Capture the cell that displays the provided text and extract its [X, Y] central coordinate. 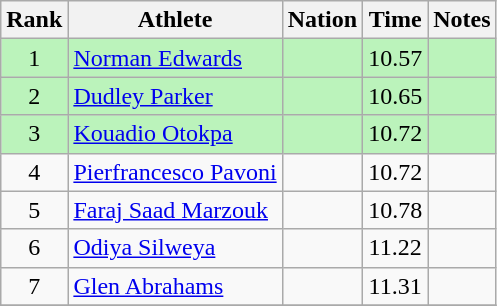
Rank [34, 20]
3 [34, 134]
10.78 [396, 210]
Nation [322, 20]
1 [34, 58]
Odiya Silweya [175, 248]
Dudley Parker [175, 96]
Kouadio Otokpa [175, 134]
Pierfrancesco Pavoni [175, 172]
11.31 [396, 286]
Faraj Saad Marzouk [175, 210]
Time [396, 20]
10.57 [396, 58]
11.22 [396, 248]
2 [34, 96]
Notes [462, 20]
Norman Edwards [175, 58]
Athlete [175, 20]
7 [34, 286]
6 [34, 248]
4 [34, 172]
Glen Abrahams [175, 286]
5 [34, 210]
10.65 [396, 96]
